Output the (x, y) coordinate of the center of the cell containing the given text.  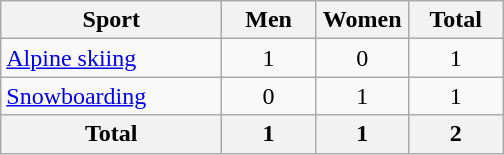
Sport (112, 20)
2 (456, 134)
Snowboarding (112, 96)
Men (269, 20)
Women (362, 20)
Alpine skiing (112, 58)
